Search for the cell housing the specified text and yield its (X, Y) center coordinate. 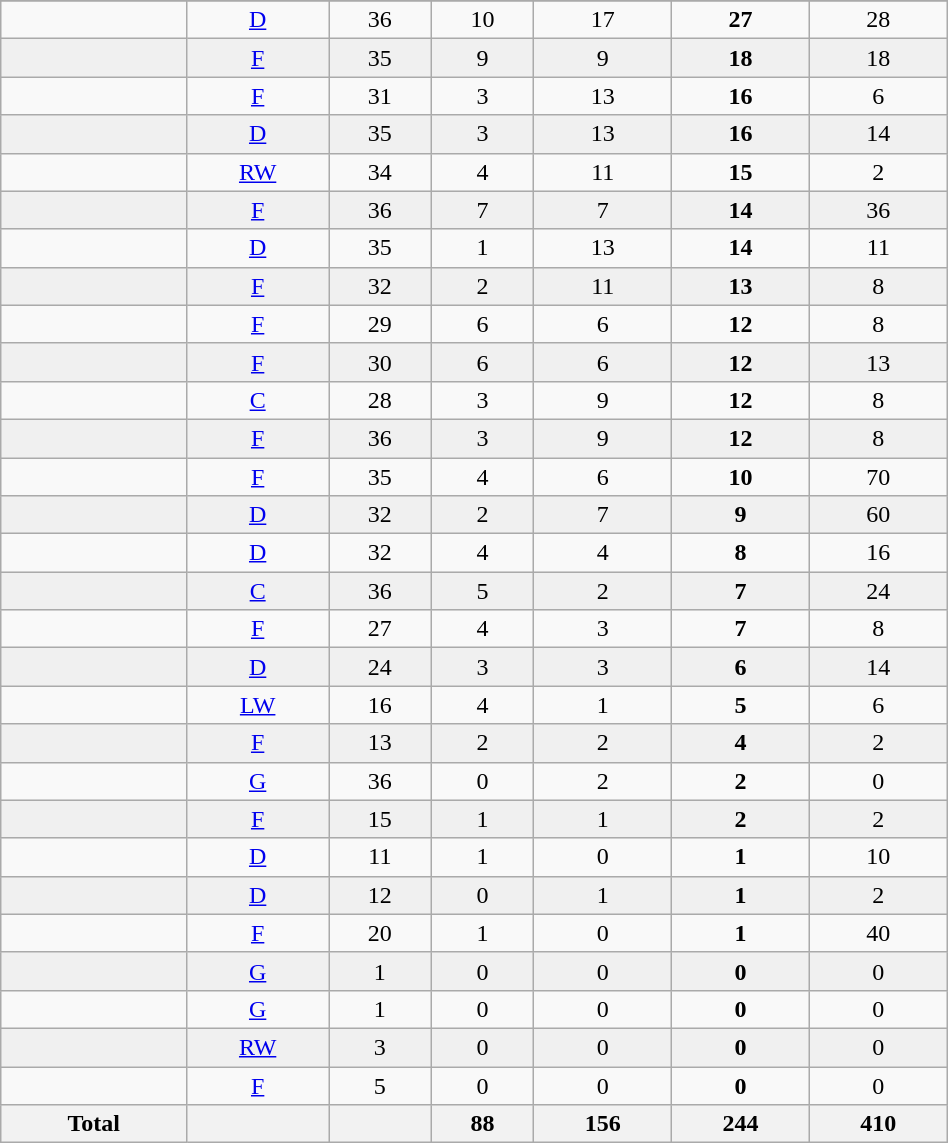
17 (603, 20)
70 (878, 477)
40 (878, 933)
Total (94, 1124)
88 (482, 1124)
31 (380, 96)
34 (380, 172)
29 (380, 324)
410 (878, 1124)
156 (603, 1124)
20 (380, 933)
30 (380, 362)
LW (258, 705)
244 (741, 1124)
60 (878, 515)
